Output the (x, y) coordinate of the center of the cell containing the given text.  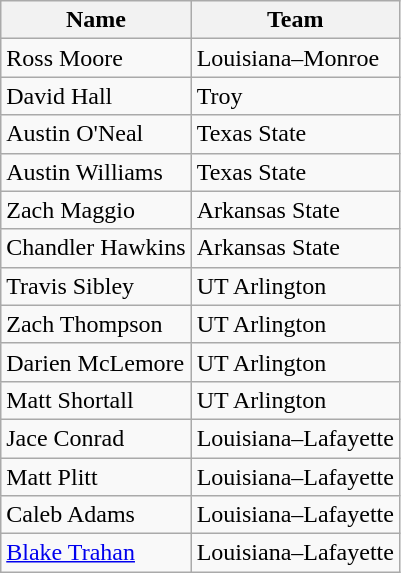
Austin Williams (96, 172)
Jace Conrad (96, 438)
Austin O'Neal (96, 134)
Darien McLemore (96, 362)
Louisiana–Monroe (295, 58)
Travis Sibley (96, 286)
Blake Trahan (96, 553)
Name (96, 20)
Zach Maggio (96, 210)
Troy (295, 96)
Chandler Hawkins (96, 248)
David Hall (96, 96)
Caleb Adams (96, 515)
Ross Moore (96, 58)
Zach Thompson (96, 324)
Matt Shortall (96, 400)
Matt Plitt (96, 477)
Team (295, 20)
